Extract the [X, Y] coordinate from the center of the cell holding the provided text.  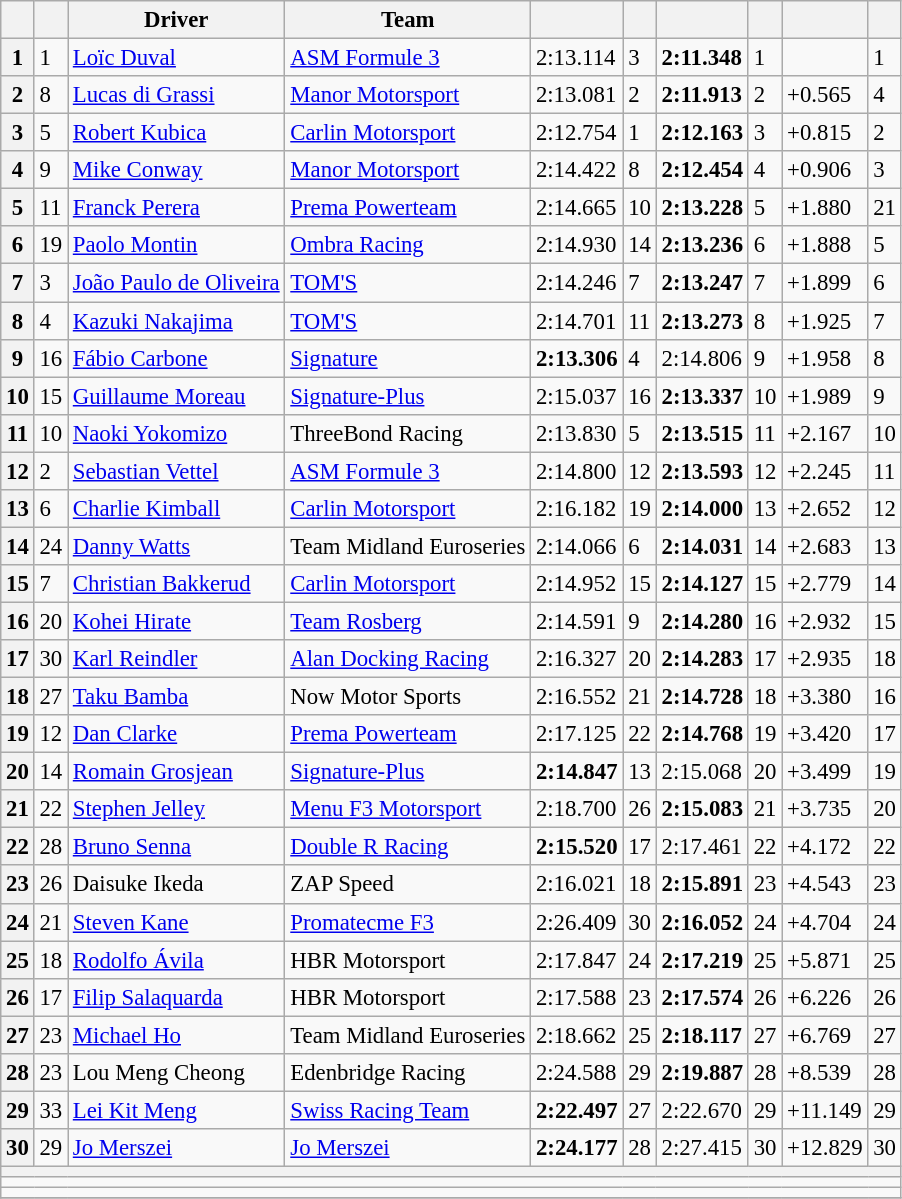
2:14.768 [702, 734]
2:14.930 [577, 245]
2:14.280 [702, 621]
2:14.952 [577, 584]
2:14.066 [577, 546]
2:14.000 [702, 509]
ThreeBond Racing [408, 433]
2:13.830 [577, 433]
2:14.246 [577, 283]
2:22.497 [577, 1110]
Naoki Yokomizo [176, 433]
Charlie Kimball [176, 509]
2:15.083 [702, 809]
2:12.454 [702, 170]
2:27.415 [702, 1148]
2:17.574 [702, 997]
2:14.422 [577, 170]
2:11.348 [702, 58]
Team [408, 20]
2:16.052 [702, 922]
2:17.588 [577, 997]
2:13.228 [702, 208]
Ombra Racing [408, 245]
Guillaume Moreau [176, 396]
2:13.273 [702, 321]
2:13.306 [577, 358]
2:14.728 [702, 697]
2:12.754 [577, 133]
+5.871 [825, 960]
2:15.037 [577, 396]
2:17.125 [577, 734]
+11.149 [825, 1110]
2:14.701 [577, 321]
2:14.031 [702, 546]
Kohei Hirate [176, 621]
+3.380 [825, 697]
Kazuki Nakajima [176, 321]
+1.888 [825, 245]
Lei Kit Meng [176, 1110]
Christian Bakkerud [176, 584]
2:15.891 [702, 885]
2:17.847 [577, 960]
Rodolfo Ávila [176, 960]
+1.925 [825, 321]
Danny Watts [176, 546]
Steven Kane [176, 922]
+0.815 [825, 133]
2:22.670 [702, 1110]
2:26.409 [577, 922]
Mike Conway [176, 170]
Dan Clarke [176, 734]
2:16.021 [577, 885]
2:19.887 [702, 1073]
+2.245 [825, 471]
2:17.219 [702, 960]
2:18.700 [577, 809]
2:14.127 [702, 584]
2:14.800 [577, 471]
2:18.117 [702, 1035]
Romain Grosjean [176, 772]
Loïc Duval [176, 58]
Filip Salaquarda [176, 997]
Menu F3 Motorsport [408, 809]
+3.499 [825, 772]
2:14.806 [702, 358]
2:16.182 [577, 509]
2:16.552 [577, 697]
+2.935 [825, 659]
+1.958 [825, 358]
2:13.337 [702, 396]
2:15.068 [702, 772]
Fábio Carbone [176, 358]
+1.989 [825, 396]
Taku Bamba [176, 697]
2:13.114 [577, 58]
2:14.665 [577, 208]
+2.779 [825, 584]
Promatecme F3 [408, 922]
João Paulo de Oliveira [176, 283]
2:17.461 [702, 847]
+12.829 [825, 1148]
2:11.913 [702, 95]
2:13.236 [702, 245]
+2.683 [825, 546]
2:16.327 [577, 659]
Alan Docking Racing [408, 659]
2:24.177 [577, 1148]
33 [50, 1110]
2:13.247 [702, 283]
+2.167 [825, 433]
+3.420 [825, 734]
2:24.588 [577, 1073]
Daisuke Ikeda [176, 885]
Karl Reindler [176, 659]
Bruno Senna [176, 847]
Swiss Racing Team [408, 1110]
2:14.283 [702, 659]
+6.226 [825, 997]
+4.704 [825, 922]
2:13.081 [577, 95]
2:18.662 [577, 1035]
Michael Ho [176, 1035]
+6.769 [825, 1035]
+1.899 [825, 283]
+0.906 [825, 170]
2:13.593 [702, 471]
+2.932 [825, 621]
Sebastian Vettel [176, 471]
Stephen Jelley [176, 809]
+3.735 [825, 809]
+2.652 [825, 509]
Edenbridge Racing [408, 1073]
Franck Perera [176, 208]
Now Motor Sports [408, 697]
ZAP Speed [408, 885]
2:14.591 [577, 621]
2:12.163 [702, 133]
2:13.515 [702, 433]
2:15.520 [577, 847]
Signature [408, 358]
+8.539 [825, 1073]
Robert Kubica [176, 133]
+4.543 [825, 885]
Team Rosberg [408, 621]
Lou Meng Cheong [176, 1073]
Driver [176, 20]
+4.172 [825, 847]
2:14.847 [577, 772]
Double R Racing [408, 847]
+0.565 [825, 95]
Lucas di Grassi [176, 95]
Paolo Montin [176, 245]
+1.880 [825, 208]
